Locate the cell with the specified text and output its (X, Y) center coordinate. 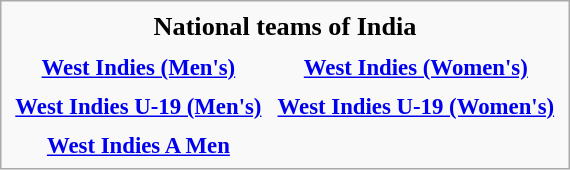
National teams of India (285, 26)
West Indies U-19 (Men's) (138, 107)
West Indies (Men's) (138, 68)
West Indies (Women's) (416, 68)
West Indies U-19 (Women's) (416, 107)
West Indies A Men (138, 146)
